Locate the cell with the specified text and output its (x, y) center coordinate. 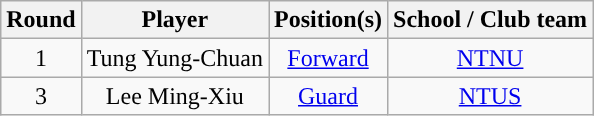
Player (174, 20)
3 (41, 96)
Guard (328, 96)
NTUS (490, 96)
Round (41, 20)
NTNU (490, 58)
Forward (328, 58)
1 (41, 58)
Lee Ming-Xiu (174, 96)
Tung Yung-Chuan (174, 58)
School / Club team (490, 20)
Position(s) (328, 20)
